Find where the given text appears and provide that cell's center as [X, Y] coordinate. 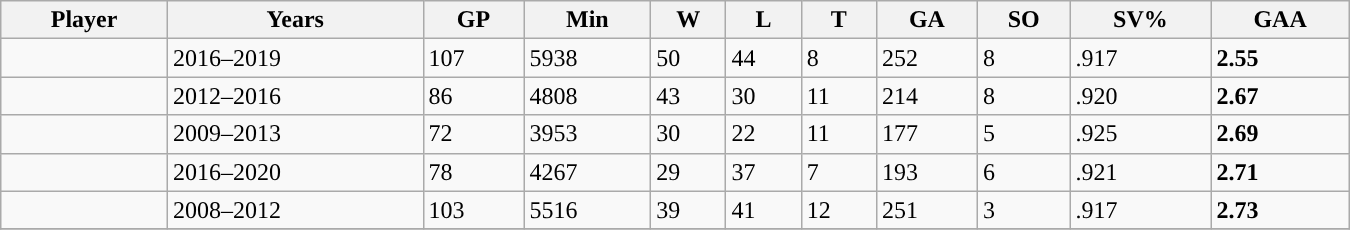
43 [688, 96]
GAA [1280, 20]
50 [688, 58]
41 [764, 210]
252 [926, 58]
L [764, 20]
GP [474, 20]
177 [926, 134]
86 [474, 96]
2.69 [1280, 134]
12 [838, 210]
2016–2019 [295, 58]
2009–2013 [295, 134]
.921 [1140, 172]
.925 [1140, 134]
39 [688, 210]
GA [926, 20]
214 [926, 96]
W [688, 20]
251 [926, 210]
6 [1023, 172]
72 [474, 134]
193 [926, 172]
.920 [1140, 96]
5516 [588, 210]
SO [1023, 20]
SV% [1140, 20]
5 [1023, 134]
4808 [588, 96]
3953 [588, 134]
2.67 [1280, 96]
2.55 [1280, 58]
4267 [588, 172]
2.73 [1280, 210]
2016–2020 [295, 172]
78 [474, 172]
107 [474, 58]
T [838, 20]
Years [295, 20]
3 [1023, 210]
2008–2012 [295, 210]
37 [764, 172]
2.71 [1280, 172]
7 [838, 172]
103 [474, 210]
Player [84, 20]
29 [688, 172]
22 [764, 134]
5938 [588, 58]
2012–2016 [295, 96]
Min [588, 20]
44 [764, 58]
